Provide the (x, y) coordinate of the cell's center where the given text is located.  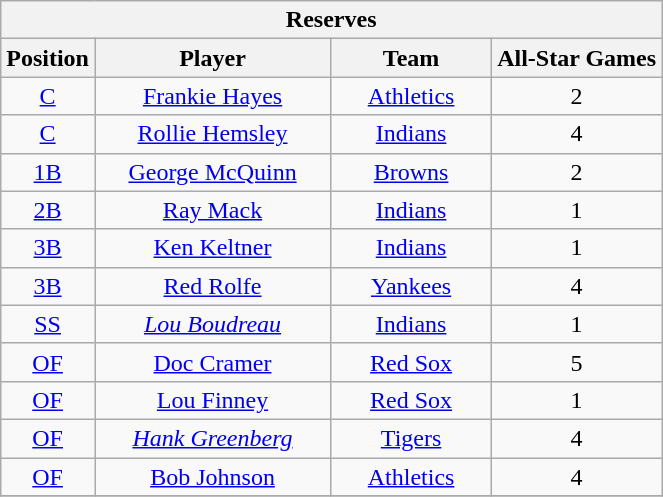
Lou Finney (212, 400)
Tigers (412, 438)
Doc Cramer (212, 362)
George McQuinn (212, 172)
Yankees (412, 286)
Red Rolfe (212, 286)
Bob Johnson (212, 477)
Hank Greenberg (212, 438)
5 (577, 362)
Ray Mack (212, 210)
All-Star Games (577, 58)
Player (212, 58)
Rollie Hemsley (212, 134)
Team (412, 58)
Browns (412, 172)
Reserves (332, 20)
Position (48, 58)
1B (48, 172)
Lou Boudreau (212, 324)
SS (48, 324)
Ken Keltner (212, 248)
Frankie Hayes (212, 96)
2B (48, 210)
